Locate the cell with the specified text and output its (X, Y) center coordinate. 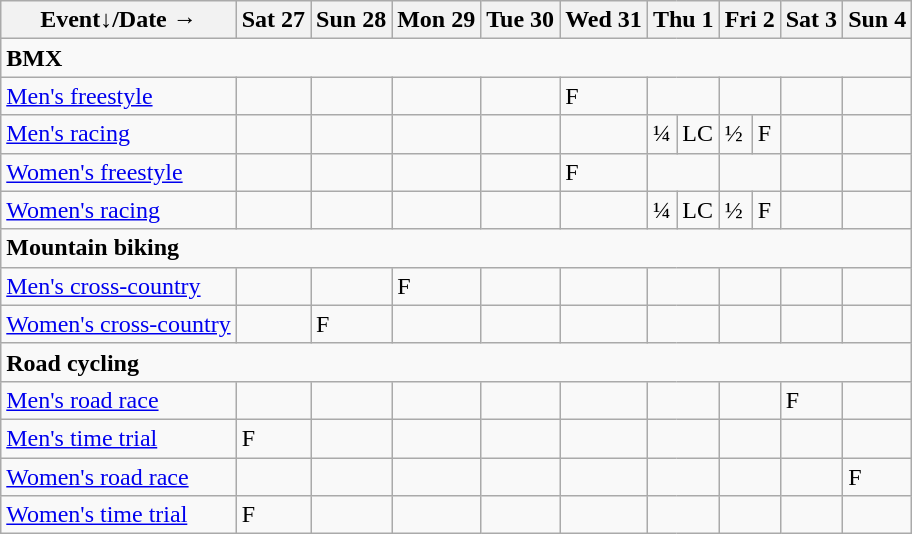
Sat 3 (811, 20)
Sun 4 (878, 20)
Women's time trial (118, 515)
Men's cross-country (118, 286)
Wed 31 (604, 20)
Mountain biking (456, 248)
Women's freestyle (118, 172)
Women's road race (118, 477)
Tue 30 (520, 20)
Men's road race (118, 400)
Women's racing (118, 210)
BMX (456, 58)
Thu 1 (683, 20)
Men's racing (118, 134)
Women's cross-country (118, 324)
Sun 28 (352, 20)
Men's time trial (118, 438)
Fri 2 (750, 20)
Event↓/Date → (118, 20)
Road cycling (456, 362)
Mon 29 (436, 20)
Sat 27 (273, 20)
Men's freestyle (118, 96)
